Detect which cell encompasses the target text, then output its (X, Y) center coordinate. 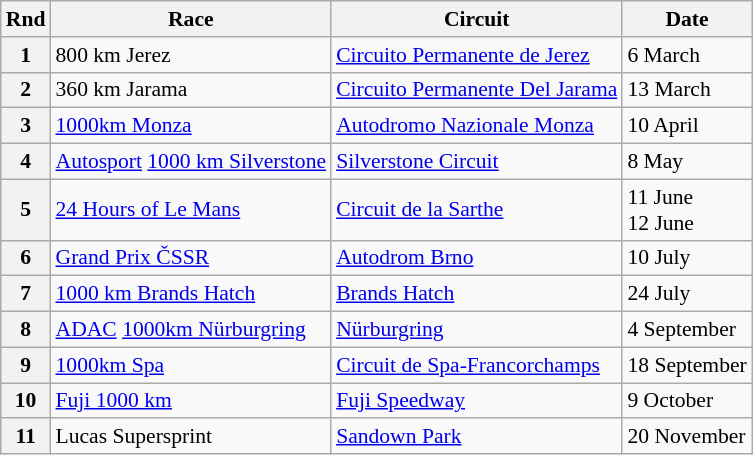
24 July (686, 294)
Autodrom Brno (476, 258)
6 (26, 258)
1000 km Brands Hatch (190, 294)
6 March (686, 55)
11 (26, 437)
1000km Monza (190, 126)
9 (26, 365)
3 (26, 126)
7 (26, 294)
20 November (686, 437)
Circuito Permanente Del Jarama (476, 90)
360 km Jarama (190, 90)
8 May (686, 162)
1 (26, 55)
10 July (686, 258)
5 (26, 210)
Circuit de Spa-Francorchamps (476, 365)
Circuit de la Sarthe (476, 210)
13 March (686, 90)
ADAC 1000km Nürburgring (190, 330)
8 (26, 330)
Sandown Park (476, 437)
Rnd (26, 19)
10 (26, 401)
2 (26, 90)
Autodromo Nazionale Monza (476, 126)
Circuito Permanente de Jerez (476, 55)
1000km Spa (190, 365)
11 June12 June (686, 210)
4 (26, 162)
Lucas Supersprint (190, 437)
4 September (686, 330)
Nürburgring (476, 330)
800 km Jerez (190, 55)
Fuji Speedway (476, 401)
Date (686, 19)
9 October (686, 401)
Silverstone Circuit (476, 162)
24 Hours of Le Mans (190, 210)
Race (190, 19)
Grand Prix ČSSR (190, 258)
Circuit (476, 19)
18 September (686, 365)
Brands Hatch (476, 294)
Fuji 1000 km (190, 401)
10 April (686, 126)
Autosport 1000 km Silverstone (190, 162)
